Return the [X, Y] coordinate for the center point of the cell that contains the specified text.  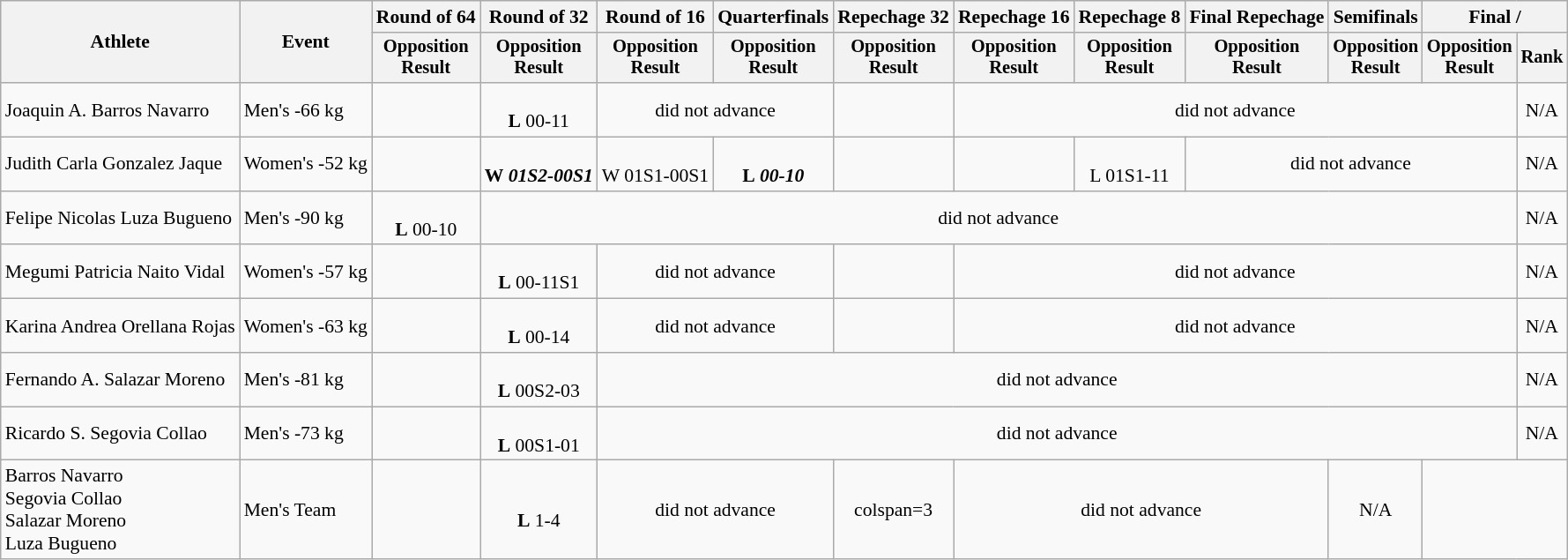
Megumi Patricia Naito Vidal [120, 272]
Round of 32 [539, 17]
Rank [1542, 58]
Final Repechage [1257, 17]
Judith Carla Gonzalez Jaque [120, 164]
Joaquin A. Barros Navarro [120, 109]
Women's -52 kg [306, 164]
L 00S2-03 [539, 379]
Men's -66 kg [306, 109]
Repechage 16 [1014, 17]
Semifinals [1375, 17]
Men's -90 kg [306, 219]
L 00S1-01 [539, 434]
W 01S1-00S1 [656, 164]
Karina Andrea Orellana Rojas [120, 326]
W 01S2-00S1 [539, 164]
Repechage 8 [1130, 17]
L 00-11S1 [539, 272]
Men's Team [306, 510]
Fernando A. Salazar Moreno [120, 379]
L 1-4 [539, 510]
L 00-11 [539, 109]
L 00-14 [539, 326]
Repechage 32 [894, 17]
Final / [1495, 17]
colspan=3 [894, 510]
Barros NavarroSegovia CollaoSalazar MorenoLuza Bugueno [120, 510]
Men's -81 kg [306, 379]
Women's -63 kg [306, 326]
Event [306, 42]
Round of 64 [427, 17]
Ricardo S. Segovia Collao [120, 434]
Men's -73 kg [306, 434]
Round of 16 [656, 17]
Felipe Nicolas Luza Bugueno [120, 219]
L 01S1-11 [1130, 164]
Women's -57 kg [306, 272]
Quarterfinals [773, 17]
Athlete [120, 42]
